Provide the (x, y) coordinate of the cell's center where the given text is located.  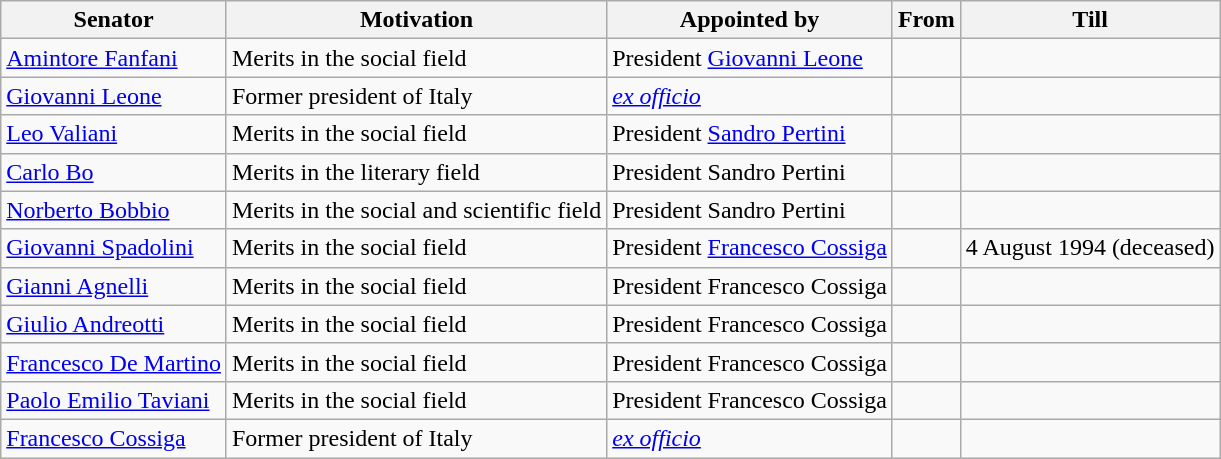
Motivation (416, 20)
President Giovanni Leone (750, 58)
Amintore Fanfani (114, 58)
Giovanni Leone (114, 96)
4 August 1994 (deceased) (1090, 248)
Paolo Emilio Taviani (114, 400)
Giovanni Spadolini (114, 248)
Norberto Bobbio (114, 210)
Merits in the social and scientific field (416, 210)
Gianni Agnelli (114, 286)
Leo Valiani (114, 134)
Carlo Bo (114, 172)
Giulio Andreotti (114, 324)
Appointed by (750, 20)
Senator (114, 20)
Francesco De Martino (114, 362)
Till (1090, 20)
From (926, 20)
Merits in the literary field (416, 172)
Francesco Cossiga (114, 438)
